Provide the (x, y) coordinate of the cell's center where the given text is located.  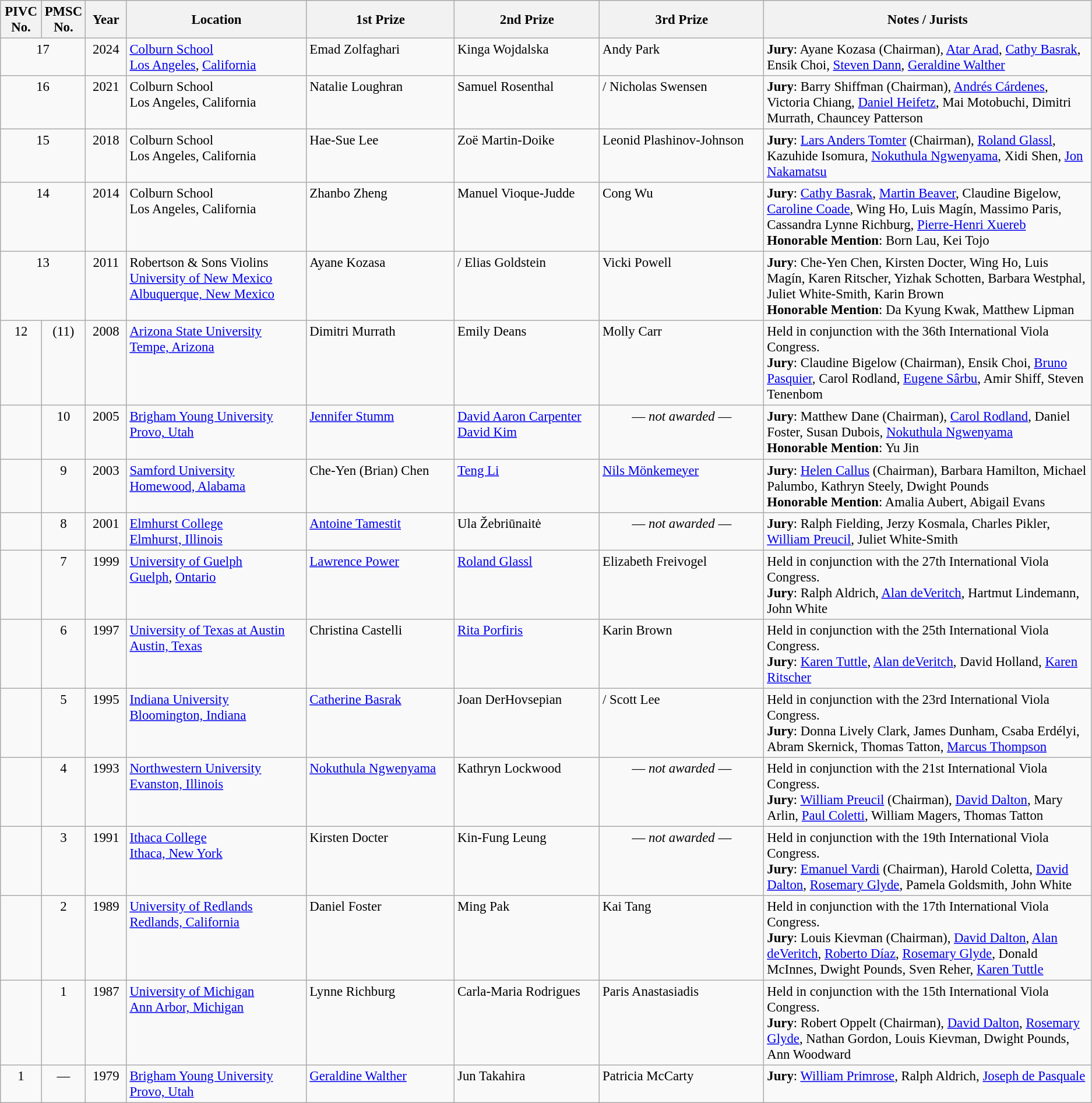
PIVC No. (21, 20)
Ming Pak (527, 938)
2001 (106, 531)
Andy Park (682, 57)
Arizona State University Tempe, Arizona (217, 363)
2024 (106, 57)
15 (43, 156)
University of Michigan Ann Arbor, Michigan (217, 1023)
/ Elias Goldstein (527, 287)
Jennifer Stumm (381, 432)
— (63, 1084)
Emily Deans (527, 363)
1987 (106, 1023)
Patricia McCarty (682, 1084)
Antoine Tamestit (381, 531)
/ Scott Lee (682, 723)
10 (63, 432)
1995 (106, 723)
7 (63, 585)
Kinga Wojdalska (527, 57)
Jury: Ralph Fielding, Jerzy Kosmala, Charles Pikler, William Preucil, Juliet White-Smith (928, 531)
Ula Žebriūnaitė (527, 531)
Held in conjunction with the 27th International Viola Congress. Jury: Ralph Aldrich, Alan deVeritch, Hartmut Lindemann, John White (928, 585)
Che-Yen (Brian) Chen (381, 486)
6 (63, 654)
2018 (106, 156)
Elmhurst College Elmhurst, Illinois (217, 531)
Lawrence Power (381, 585)
PMSC No. (63, 20)
Natalie Loughran (381, 103)
3rd Prize (682, 20)
Joan DerHovsepian (527, 723)
1993 (106, 792)
2011 (106, 287)
4 (63, 792)
Rita Porfiris (527, 654)
Carla-Maria Rodrigues (527, 1023)
Robertson & Sons Violins University of New Mexico Albuquerque, New Mexico (217, 287)
Nils Mönkemeyer (682, 486)
2003 (106, 486)
Ayane Kozasa (381, 287)
Cong Wu (682, 217)
Jury: Helen Callus (Chairman), Barbara Hamilton, Michael Palumbo, Kathryn Steely, Dwight Pounds Honorable Mention: Amalia Aubert, Abigail Evans (928, 486)
Jury: Ayane Kozasa (Chairman), Atar Arad, Cathy Basrak, Ensik Choi, Steven Dann, Geraldine Walther (928, 57)
Samford University Homewood, Alabama (217, 486)
1st Prize (381, 20)
Kin-Fung Leung (527, 861)
Vicki Powell (682, 287)
3 (63, 861)
1991 (106, 861)
2008 (106, 363)
14 (43, 217)
Jun Takahira (527, 1084)
Kai Tang (682, 938)
2 (63, 938)
8 (63, 531)
2nd Prize (527, 20)
Emad Zolfaghari (381, 57)
1999 (106, 585)
16 (43, 103)
(11) (63, 363)
2021 (106, 103)
/ Nicholas Swensen (682, 103)
Paris Anastasiadis (682, 1023)
Jury: Barry Shiffman (Chairman), Andrés Cárdenes, Victoria Chiang, Daniel Heifetz, Mai Motobuchi, Dimitri Murrath, Chauncey Patterson (928, 103)
Indiana University Bloomington, Indiana (217, 723)
Kathryn Lockwood (527, 792)
David Aaron Carpenter David Kim (527, 432)
Hae-Sue Lee (381, 156)
Dimitri Murrath (381, 363)
Leonid Plashinov-Johnson (682, 156)
Samuel Rosenthal (527, 103)
2005 (106, 432)
17 (43, 57)
Christina Castelli (381, 654)
Kirsten Docter (381, 861)
Roland Glassl (527, 585)
University of Texas at Austin Austin, Texas (217, 654)
2014 (106, 217)
Northwestern University Evanston, Illinois (217, 792)
Zoë Martin-Doike (527, 156)
Nokuthula Ngwenyama (381, 792)
12 (21, 363)
University of Redlands Redlands, California (217, 938)
University of Guelph Guelph, Ontario (217, 585)
Catherine Basrak (381, 723)
13 (43, 287)
1989 (106, 938)
Geraldine Walther (381, 1084)
Notes / Jurists (928, 20)
Zhanbo Zheng (381, 217)
1997 (106, 654)
1979 (106, 1084)
5 (63, 723)
Jury: Lars Anders Tomter (Chairman), Roland Glassl, Kazuhide Isomura, Nokuthula Ngwenyama, Xidi Shen, Jon Nakamatsu (928, 156)
Molly Carr (682, 363)
Karin Brown (682, 654)
9 (63, 486)
Ithaca College Ithaca, New York (217, 861)
Year (106, 20)
Teng Li (527, 486)
Elizabeth Freivogel (682, 585)
Held in conjunction with the 25th International Viola Congress. Jury: Karen Tuttle, Alan deVeritch, David Holland, Karen Ritscher (928, 654)
Location (217, 20)
Manuel Vioque-Judde (527, 217)
Jury: William Primrose, Ralph Aldrich, Joseph de Pasquale (928, 1084)
Daniel Foster (381, 938)
Lynne Richburg (381, 1023)
Jury: Matthew Dane (Chairman), Carol Rodland, Daniel Foster, Susan Dubois, Nokuthula Ngwenyama Honorable Mention: Yu Jin (928, 432)
